Detect which cell encompasses the target text, then output its [x, y] center coordinate. 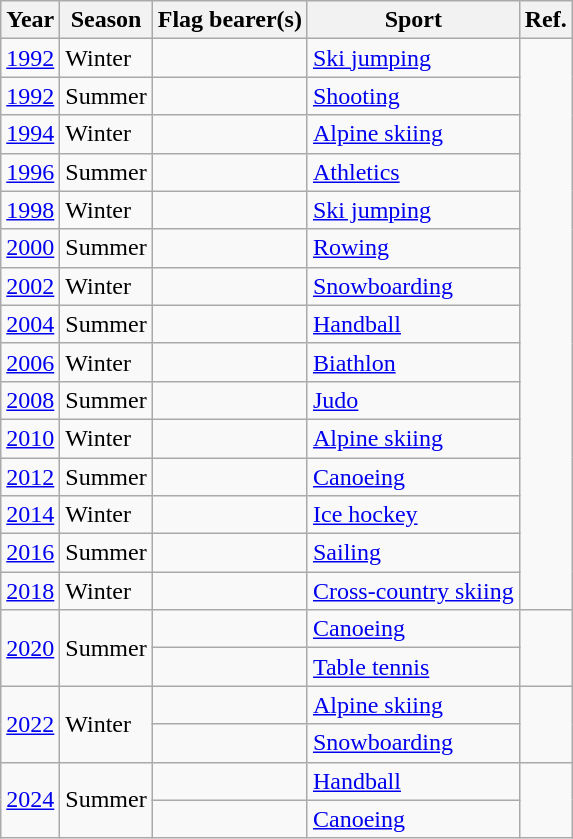
2002 [30, 286]
Sailing [413, 553]
Year [30, 20]
2006 [30, 362]
Ref. [546, 20]
1998 [30, 210]
Biathlon [413, 362]
Shooting [413, 96]
2014 [30, 515]
Athletics [413, 172]
2000 [30, 248]
2012 [30, 477]
Season [106, 20]
2018 [30, 591]
1994 [30, 134]
Table tennis [413, 667]
2008 [30, 400]
2022 [30, 724]
1996 [30, 172]
Ice hockey [413, 515]
2020 [30, 648]
2004 [30, 324]
2010 [30, 438]
Sport [413, 20]
Judo [413, 400]
Cross-country skiing [413, 591]
Rowing [413, 248]
Flag bearer(s) [230, 20]
2024 [30, 800]
2016 [30, 553]
